Locate the cell with the specified text and output its (X, Y) center coordinate. 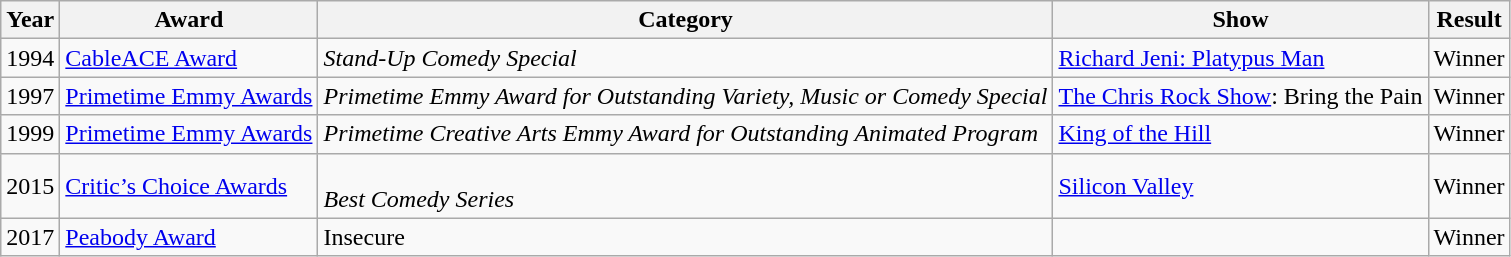
King of the Hill (1240, 134)
Primetime Creative Arts Emmy Award for Outstanding Animated Program (686, 134)
1997 (30, 96)
2017 (30, 237)
Peabody Award (189, 237)
Result (1469, 20)
The Chris Rock Show: Bring the Pain (1240, 96)
2015 (30, 186)
Show (1240, 20)
1999 (30, 134)
CableACE Award (189, 58)
Award (189, 20)
1994 (30, 58)
Category (686, 20)
Insecure (686, 237)
Stand-Up Comedy Special (686, 58)
Year (30, 20)
Critic’s Choice Awards (189, 186)
Best Comedy Series (686, 186)
Silicon Valley (1240, 186)
Primetime Emmy Award for Outstanding Variety, Music or Comedy Special (686, 96)
Richard Jeni: Platypus Man (1240, 58)
